Provide the [X, Y] coordinate of the cell's center where the given text is located.  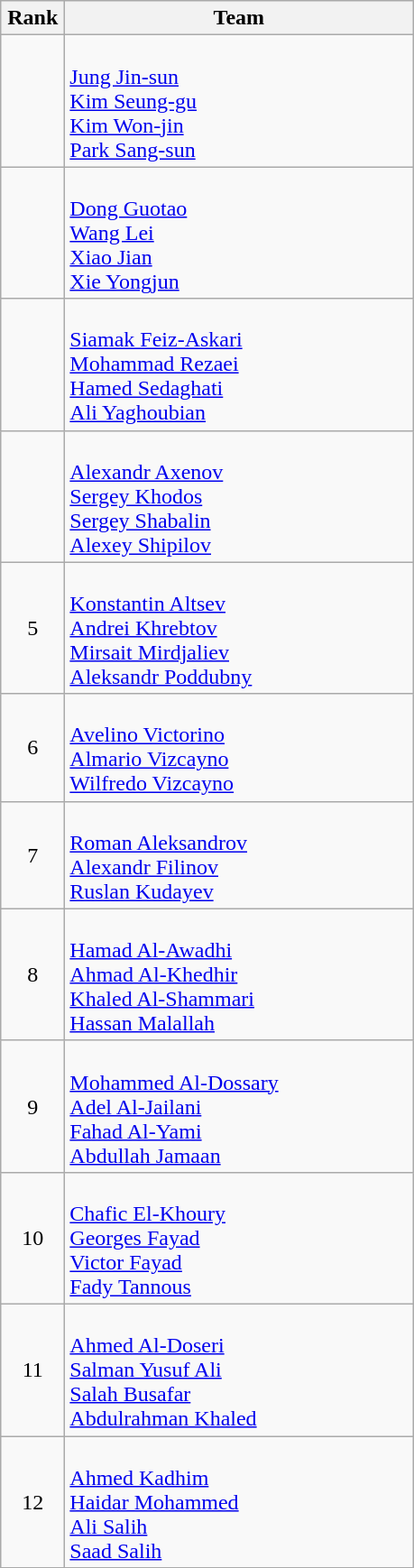
6 [32, 747]
Avelino VictorinoAlmario VizcaynoWilfredo Vizcayno [239, 747]
Roman AleksandrovAlexandr FilinovRuslan Kudayev [239, 855]
10 [32, 1238]
Mohammed Al-DossaryAdel Al-JailaniFahad Al-YamiAbdullah Jamaan [239, 1106]
Siamak Feiz-AskariMohammad RezaeiHamed SedaghatiAli Yaghoubian [239, 364]
5 [32, 628]
Alexandr AxenovSergey KhodosSergey ShabalinAlexey Shipilov [239, 496]
Dong GuotaoWang LeiXiao JianXie Yongjun [239, 233]
Ahmed Al-DoseriSalman Yusuf AliSalah BusafarAbdulrahman Khaled [239, 1370]
Konstantin AltsevAndrei KhrebtovMirsait MirdjalievAleksandr Poddubny [239, 628]
8 [32, 974]
Hamad Al-AwadhiAhmad Al-KhedhirKhaled Al-ShammariHassan Malallah [239, 974]
Chafic El-KhouryGeorges FayadVictor FayadFady Tannous [239, 1238]
Jung Jin-sunKim Seung-guKim Won-jinPark Sang-sun [239, 101]
Ahmed KadhimHaidar MohammedAli SalihSaad Salih [239, 1502]
7 [32, 855]
12 [32, 1502]
9 [32, 1106]
11 [32, 1370]
Team [239, 18]
Rank [32, 18]
